Find where the given text appears and provide that cell's center as (x, y) coordinate. 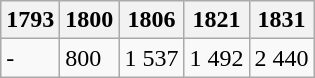
1806 (152, 20)
1831 (282, 20)
1 492 (216, 58)
- (30, 58)
1 537 (152, 58)
1800 (90, 20)
1793 (30, 20)
1821 (216, 20)
800 (90, 58)
2 440 (282, 58)
